Find where the given text appears and provide that cell's center as [X, Y] coordinate. 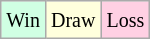
Win [24, 20]
Draw [72, 20]
Loss [126, 20]
